For the text-containing cell, return its midpoint in (x, y) coordinate format. 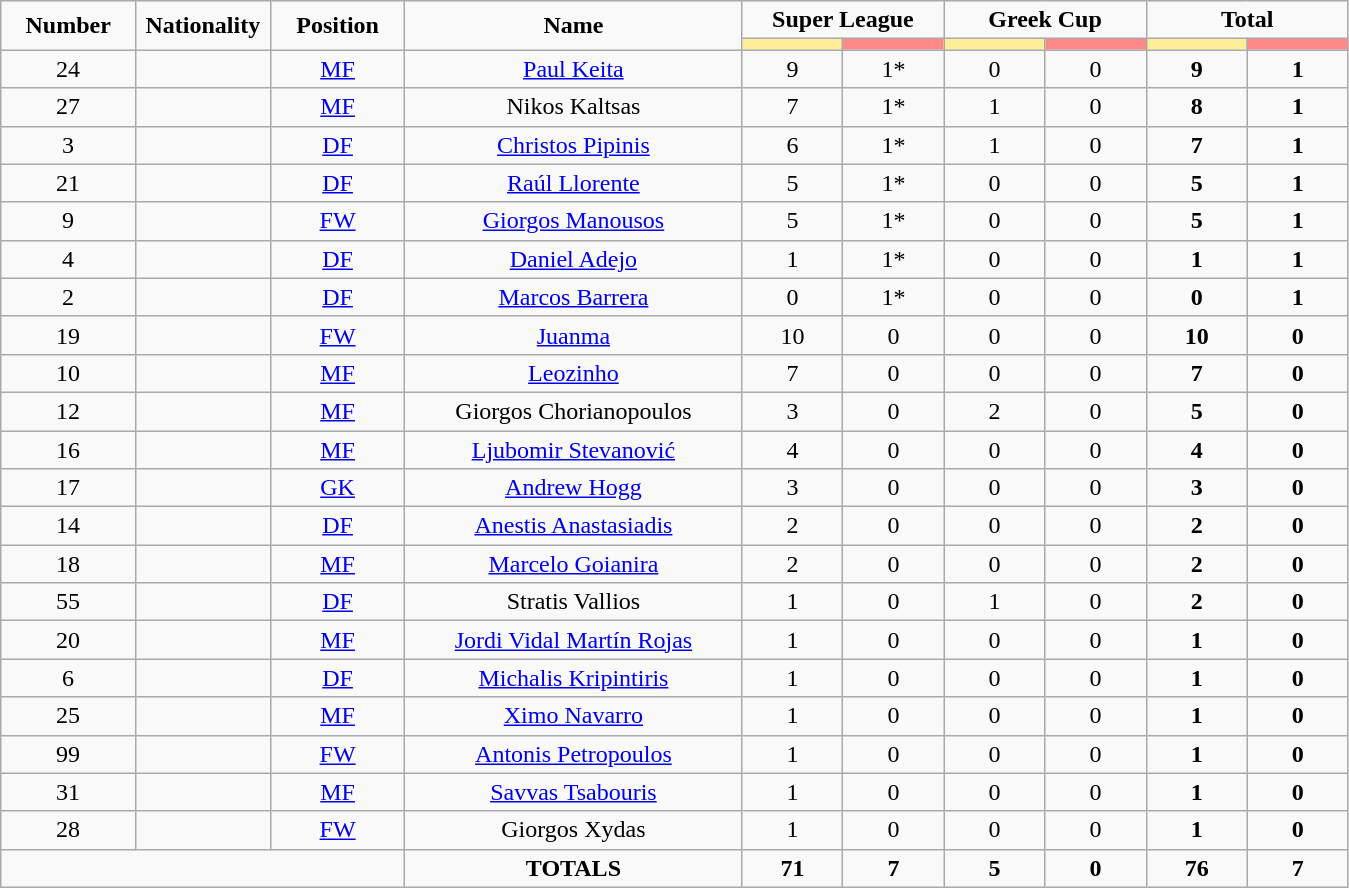
Anestis Anastasiadis (574, 526)
Christos Pipinis (574, 145)
Raúl Llorente (574, 183)
24 (68, 69)
27 (68, 107)
Ljubomir Stevanović (574, 449)
14 (68, 526)
Andrew Hogg (574, 488)
Marcelo Goianira (574, 564)
Jordi Vidal Martín Rojas (574, 640)
12 (68, 411)
Number (68, 26)
GK (338, 488)
Daniel Adejo (574, 259)
Giorgos Chorianopoulos (574, 411)
Position (338, 26)
55 (68, 602)
20 (68, 640)
Nikos Kaltsas (574, 107)
19 (68, 335)
Giorgos Xydas (574, 830)
Giorgos Manousos (574, 221)
Greek Cup (1045, 20)
Name (574, 26)
99 (68, 754)
Michalis Kripintiris (574, 678)
Ximo Navarro (574, 716)
Marcos Barrera (574, 297)
Savvas Tsabouris (574, 792)
17 (68, 488)
Super League (843, 20)
18 (68, 564)
Nationality (202, 26)
31 (68, 792)
28 (68, 830)
8 (1196, 107)
Juanma (574, 335)
Antonis Petropoulos (574, 754)
Stratis Vallios (574, 602)
16 (68, 449)
76 (1196, 868)
25 (68, 716)
Leozinho (574, 373)
Paul Keita (574, 69)
Total (1247, 20)
21 (68, 183)
71 (792, 868)
TOTALS (574, 868)
